Capture the cell that displays the provided text and extract its [x, y] central coordinate. 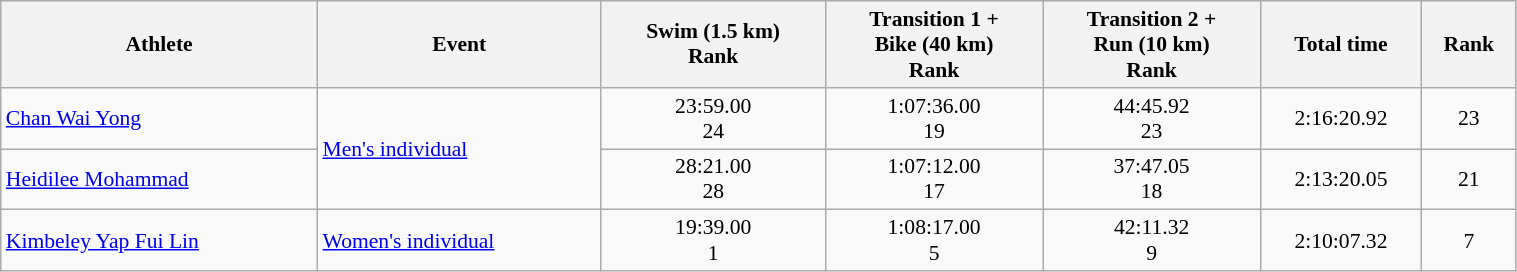
19:39.001 [713, 240]
Swim (1.5 km)Rank [713, 44]
Event [459, 44]
2:16:20.92 [1340, 118]
Transition 2 +Run (10 km)Rank [1152, 44]
37:47.0518 [1152, 180]
1:08:17.005 [934, 240]
21 [1469, 180]
2:10:07.32 [1340, 240]
Kimbeley Yap Fui Lin [160, 240]
7 [1469, 240]
Chan Wai Yong [160, 118]
44:45.9223 [1152, 118]
Athlete [160, 44]
28:21.0028 [713, 180]
1:07:12.0017 [934, 180]
Rank [1469, 44]
2:13:20.05 [1340, 180]
23:59.0024 [713, 118]
1:07:36.0019 [934, 118]
Heidilee Mohammad [160, 180]
42:11.329 [1152, 240]
Transition 1 +Bike (40 km)Rank [934, 44]
23 [1469, 118]
Total time [1340, 44]
Men's individual [459, 149]
Women's individual [459, 240]
